Identify which cell holds the provided text, then report its (X, Y) central coordinate. 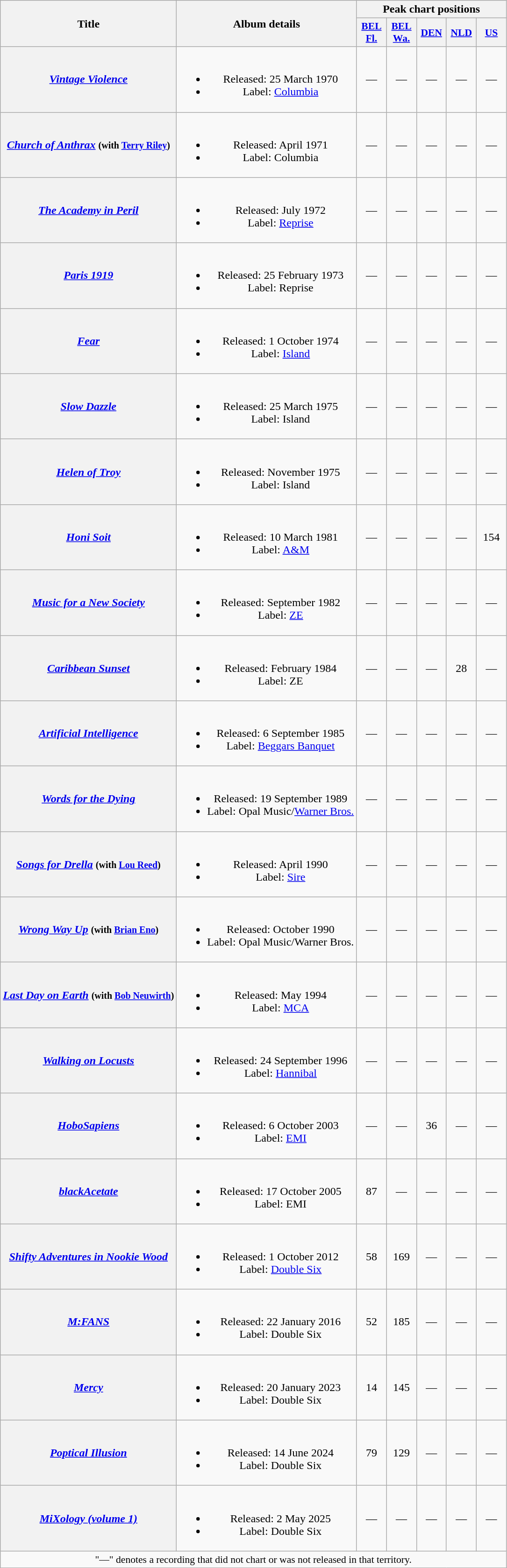
The Academy in Peril (89, 210)
185 (401, 1322)
Released: 22 January 2016Label: Double Six (266, 1322)
Paris 1919 (89, 275)
36 (431, 1126)
79 (371, 1453)
Music for a New Society (89, 602)
Wrong Way Up (with Brian Eno) (89, 930)
Released: April 1990Label: Sire (266, 864)
Released: September 1982Label: ZE (266, 602)
Released: 25 February 1973Label: Reprise (266, 275)
Church of Anthrax (with Terry Riley) (89, 145)
M:FANS (89, 1322)
Walking on Locusts (89, 1060)
Helen of Troy (89, 472)
87 (371, 1191)
Album details (266, 23)
Words for the Dying (89, 799)
Released: 6 September 1985Label: Beggars Banquet (266, 734)
154 (491, 537)
BELFl. (371, 33)
Honi Soit (89, 537)
HoboSapiens (89, 1126)
Released: 14 June 2024Label: Double Six (266, 1453)
Released: February 1984Label: ZE (266, 668)
145 (401, 1387)
MiXology (volume 1) (89, 1518)
Released: 1 October 2012Label: Double Six (266, 1257)
Released: 20 January 2023Label: Double Six (266, 1387)
Released: November 1975Label: Island (266, 472)
BELWa. (401, 33)
14 (371, 1387)
169 (401, 1257)
Released: 2 May 2025Label: Double Six (266, 1518)
Artificial Intelligence (89, 734)
Released: 25 March 1970Label: Columbia (266, 79)
Released: 19 September 1989Label: Opal Music/Warner Bros. (266, 799)
Released: 10 March 1981Label: A&M (266, 537)
52 (371, 1322)
US (491, 33)
Released: 24 September 1996Label: Hannibal (266, 1060)
Caribbean Sunset (89, 668)
Released: 17 October 2005Label: EMI (266, 1191)
Shifty Adventures in Nookie Wood (89, 1257)
Peak chart positions (432, 9)
Released: October 1990Label: Opal Music/Warner Bros. (266, 930)
Released: 25 March 1975Label: Island (266, 406)
Poptical Illusion (89, 1453)
Released: April 1971Label: Columbia (266, 145)
Title (89, 23)
Fear (89, 341)
Mercy (89, 1387)
Released: 6 October 2003Label: EMI (266, 1126)
Released: May 1994Label: MCA (266, 995)
129 (401, 1453)
Released: July 1972Label: Reprise (266, 210)
NLD (461, 33)
Vintage Violence (89, 79)
"—" denotes a recording that did not chart or was not released in that territory. (253, 1559)
Slow Dazzle (89, 406)
DEN (431, 33)
Songs for Drella (with Lou Reed) (89, 864)
Released: 1 October 1974Label: Island (266, 341)
blackAcetate (89, 1191)
Last Day on Earth (with Bob Neuwirth) (89, 995)
28 (461, 668)
58 (371, 1257)
